Extract the (x, y) coordinate from the center of the cell holding the provided text.  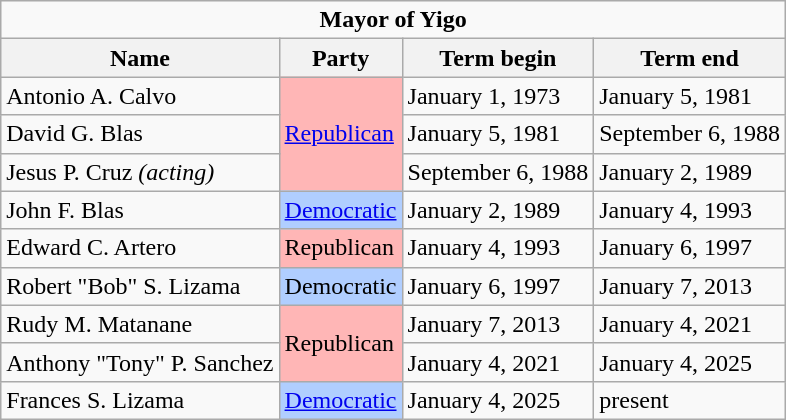
Edward C. Artero (140, 248)
Jesus P. Cruz (acting) (140, 172)
John F. Blas (140, 210)
Frances S. Lizama (140, 400)
Anthony "Tony" P. Sanchez (140, 362)
David G. Blas (140, 134)
Term end (690, 58)
Rudy M. Matanane (140, 324)
present (690, 400)
Name (140, 58)
Term begin (498, 58)
January 1, 1973 (498, 96)
Antonio A. Calvo (140, 96)
Party (340, 58)
Mayor of Yigo (394, 20)
Robert "Bob" S. Lizama (140, 286)
